Return the [x, y] coordinate for the center point of the cell that contains the specified text.  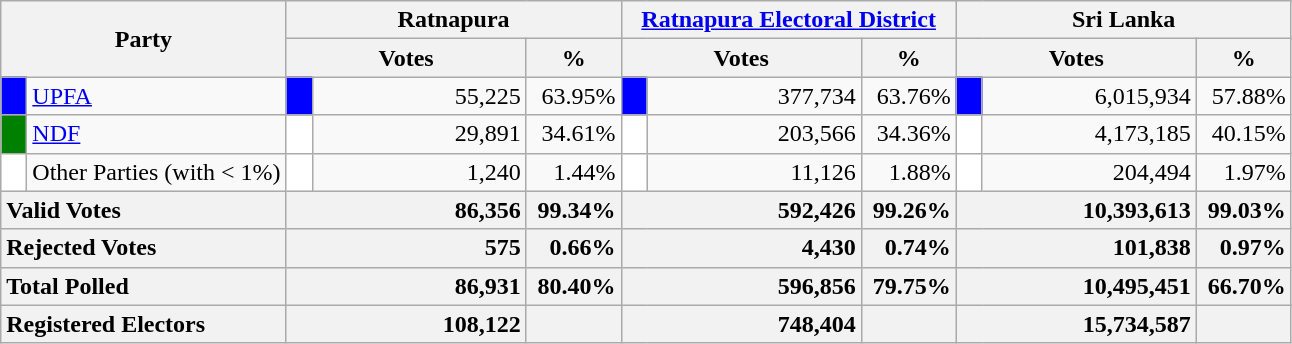
86,356 [406, 210]
40.15% [1244, 134]
86,931 [406, 286]
1,240 [419, 172]
101,838 [1076, 248]
NDF [156, 134]
57.88% [1244, 96]
203,566 [754, 134]
11,126 [754, 172]
Party [144, 39]
0.97% [1244, 248]
34.61% [574, 134]
596,856 [741, 286]
79.75% [908, 286]
34.36% [908, 134]
Ratnapura Electoral District [788, 20]
15,734,587 [1076, 324]
80.40% [574, 286]
UPFA [156, 96]
377,734 [754, 96]
Rejected Votes [144, 248]
108,122 [406, 324]
0.66% [574, 248]
66.70% [1244, 286]
63.76% [908, 96]
99.34% [574, 210]
Sri Lanka [1124, 20]
204,494 [1089, 172]
10,495,451 [1076, 286]
748,404 [741, 324]
1.97% [1244, 172]
Other Parties (with < 1%) [156, 172]
592,426 [741, 210]
575 [406, 248]
Ratnapura [454, 20]
4,173,185 [1089, 134]
10,393,613 [1076, 210]
1.88% [908, 172]
6,015,934 [1089, 96]
4,430 [741, 248]
63.95% [574, 96]
99.03% [1244, 210]
Valid Votes [144, 210]
1.44% [574, 172]
29,891 [419, 134]
Registered Electors [144, 324]
55,225 [419, 96]
0.74% [908, 248]
Total Polled [144, 286]
99.26% [908, 210]
